Locate the cell with the specified text and output its (X, Y) center coordinate. 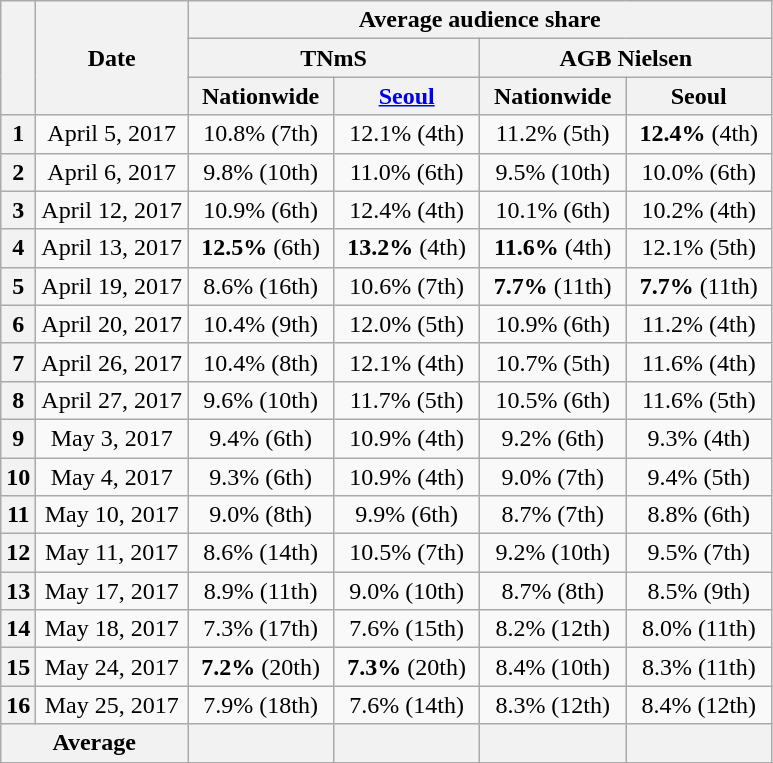
May 24, 2017 (112, 667)
8.7% (8th) (553, 591)
8.5% (9th) (699, 591)
11.7% (5th) (407, 400)
10.0% (6th) (699, 172)
Average audience share (480, 20)
8.3% (12th) (553, 705)
May 18, 2017 (112, 629)
10.2% (4th) (699, 210)
4 (18, 248)
8.8% (6th) (699, 515)
Date (112, 58)
April 26, 2017 (112, 362)
7.6% (15th) (407, 629)
April 12, 2017 (112, 210)
8.4% (12th) (699, 705)
8.9% (11th) (261, 591)
14 (18, 629)
9.4% (6th) (261, 438)
7.9% (18th) (261, 705)
AGB Nielsen (626, 58)
8.2% (12th) (553, 629)
10.5% (6th) (553, 400)
May 11, 2017 (112, 553)
April 20, 2017 (112, 324)
2 (18, 172)
12.1% (5th) (699, 248)
April 5, 2017 (112, 134)
9.9% (6th) (407, 515)
13 (18, 591)
7.3% (17th) (261, 629)
9.0% (8th) (261, 515)
TNmS (334, 58)
11 (18, 515)
9.5% (7th) (699, 553)
May 17, 2017 (112, 591)
10.1% (6th) (553, 210)
May 25, 2017 (112, 705)
10.4% (8th) (261, 362)
1 (18, 134)
16 (18, 705)
10.6% (7th) (407, 286)
5 (18, 286)
7.6% (14th) (407, 705)
May 10, 2017 (112, 515)
9.2% (6th) (553, 438)
8 (18, 400)
13.2% (4th) (407, 248)
10.5% (7th) (407, 553)
April 19, 2017 (112, 286)
7.2% (20th) (261, 667)
12 (18, 553)
9.8% (10th) (261, 172)
7.3% (20th) (407, 667)
11.0% (6th) (407, 172)
10 (18, 477)
8.0% (11th) (699, 629)
9.0% (10th) (407, 591)
Average (94, 743)
6 (18, 324)
11.2% (4th) (699, 324)
April 27, 2017 (112, 400)
15 (18, 667)
8.4% (10th) (553, 667)
12.5% (6th) (261, 248)
7 (18, 362)
10.4% (9th) (261, 324)
9.5% (10th) (553, 172)
10.8% (7th) (261, 134)
9 (18, 438)
9.3% (6th) (261, 477)
8.6% (16th) (261, 286)
8.7% (7th) (553, 515)
10.7% (5th) (553, 362)
April 13, 2017 (112, 248)
9.0% (7th) (553, 477)
9.3% (4th) (699, 438)
12.0% (5th) (407, 324)
May 3, 2017 (112, 438)
8.6% (14th) (261, 553)
3 (18, 210)
9.2% (10th) (553, 553)
May 4, 2017 (112, 477)
11.6% (5th) (699, 400)
8.3% (11th) (699, 667)
11.2% (5th) (553, 134)
April 6, 2017 (112, 172)
9.4% (5th) (699, 477)
9.6% (10th) (261, 400)
